Provide the [x, y] coordinate of the cell's center where the given text is located.  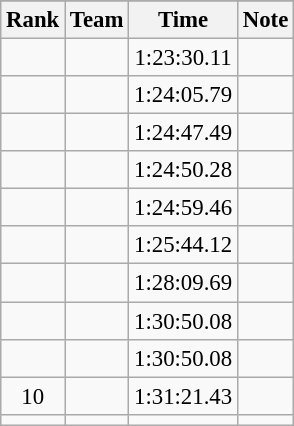
1:25:44.12 [184, 245]
Time [184, 20]
1:23:30.11 [184, 58]
1:24:59.46 [184, 208]
Team [97, 20]
10 [33, 396]
1:24:47.49 [184, 133]
1:31:21.43 [184, 396]
1:28:09.69 [184, 283]
Note [265, 20]
Rank [33, 20]
1:24:50.28 [184, 170]
1:24:05.79 [184, 95]
